Provide the (x, y) coordinate of the cell's center where the given text is located.  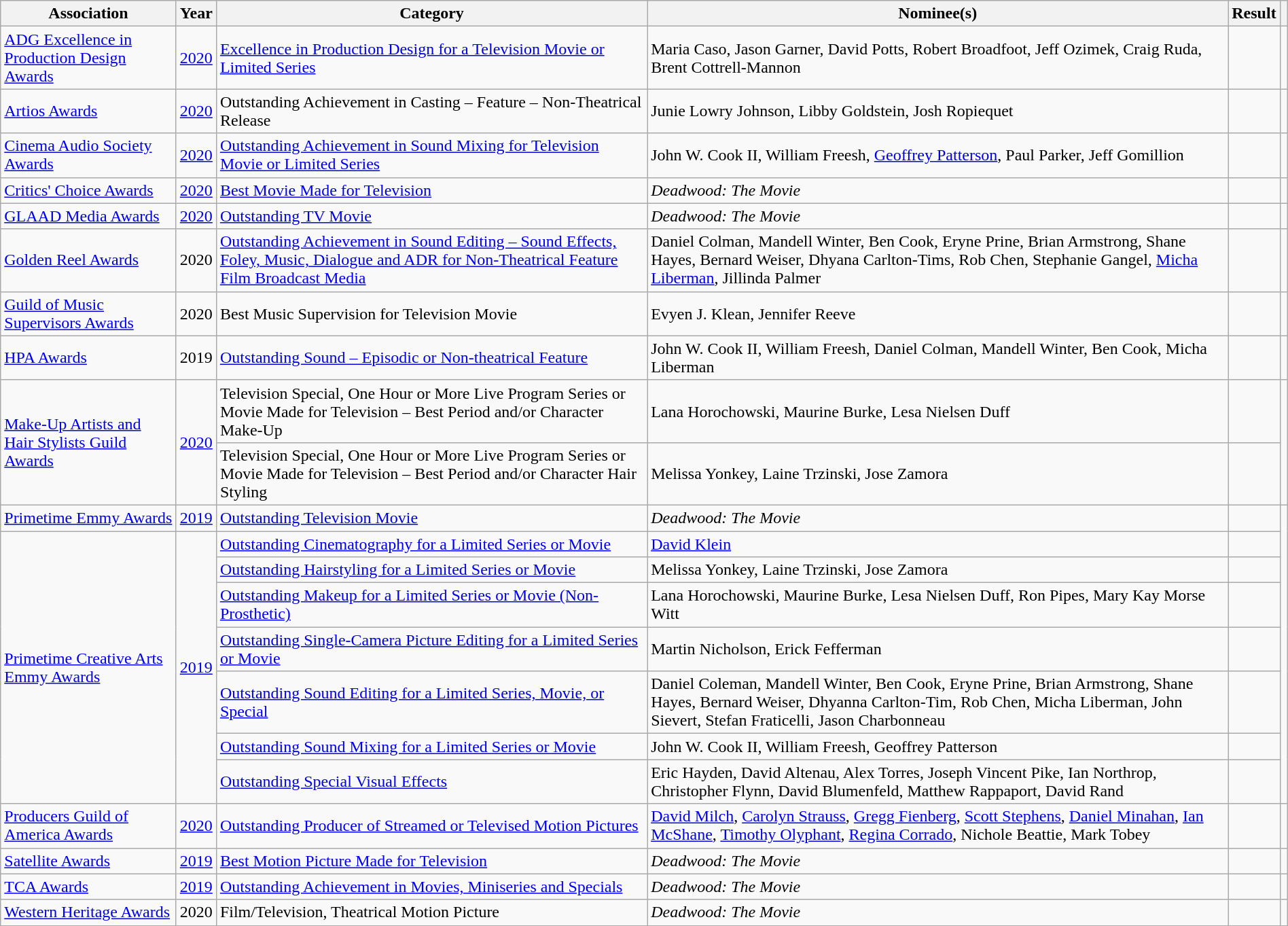
David Klein (937, 544)
Cinema Audio Society Awards (88, 155)
GLAAD Media Awards (88, 216)
Make-Up Artists and Hair Stylists Guild Awards (88, 442)
John W. Cook II, William Freesh, Geoffrey Patterson (937, 747)
Outstanding Achievement in Sound Mixing for Television Movie or Limited Series (431, 155)
Outstanding TV Movie (431, 216)
TCA Awards (88, 887)
Outstanding Producer of Streamed or Televised Motion Pictures (431, 826)
Eric Hayden, David Altenau, Alex Torres, Joseph Vincent Pike, Ian Northrop, Christopher Flynn, David Blumenfeld, Matthew Rappaport, David Rand (937, 781)
Lana Horochowski, Maurine Burke, Lesa Nielsen Duff (937, 411)
Nominee(s) (937, 14)
Junie Lowry Johnson, Libby Goldstein, Josh Ropiequet (937, 111)
Golden Reel Awards (88, 260)
Best Movie Made for Television (431, 190)
Outstanding Single-Camera Picture Editing for a Limited Series or Movie (431, 649)
Television Special, One Hour or More Live Program Series or Movie Made for Television – Best Period and/or Character Hair Styling (431, 474)
Primetime Emmy Awards (88, 518)
Outstanding Makeup for a Limited Series or Movie (Non-Prosthetic) (431, 605)
Outstanding Achievement in Sound Editing – Sound Effects, Foley, Music, Dialogue and ADR for Non-Theatrical Feature Film Broadcast Media (431, 260)
Outstanding Cinematography for a Limited Series or Movie (431, 544)
Outstanding Television Movie (431, 518)
Satellite Awards (88, 861)
Primetime Creative Arts Emmy Awards (88, 667)
HPA Awards (88, 357)
Western Heritage Awards (88, 912)
Producers Guild of America Awards (88, 826)
Outstanding Achievement in Movies, Miniseries and Specials (431, 887)
Martin Nicholson, Erick Fefferman (937, 649)
Film/Television, Theatrical Motion Picture (431, 912)
Maria Caso, Jason Garner, David Potts, Robert Broadfoot, Jeff Ozimek, Craig Ruda, Brent Cottrell-Mannon (937, 58)
John W. Cook II, William Freesh, Geoffrey Patterson, Paul Parker, Jeff Gomillion (937, 155)
Association (88, 14)
Lana Horochowski, Maurine Burke, Lesa Nielsen Duff, Ron Pipes, Mary Kay Morse Witt (937, 605)
Result (1254, 14)
Excellence in Production Design for a Television Movie or Limited Series (431, 58)
Evyen J. Klean, Jennifer Reeve (937, 314)
Year (196, 14)
Best Motion Picture Made for Television (431, 861)
Outstanding Achievement in Casting – Feature – Non-Theatrical Release (431, 111)
Guild of Music Supervisors Awards (88, 314)
ADG Excellence in Production Design Awards (88, 58)
Outstanding Sound – Episodic or Non-theatrical Feature (431, 357)
Category (431, 14)
Television Special, One Hour or More Live Program Series or Movie Made for Television – Best Period and/or Character Make-Up (431, 411)
Outstanding Special Visual Effects (431, 781)
Outstanding Sound Editing for a Limited Series, Movie, or Special (431, 702)
Artios Awards (88, 111)
Outstanding Sound Mixing for a Limited Series or Movie (431, 747)
Outstanding Hairstyling for a Limited Series or Movie (431, 570)
Best Music Supervision for Television Movie (431, 314)
Critics' Choice Awards (88, 190)
John W. Cook II, William Freesh, Daniel Colman, Mandell Winter, Ben Cook, Micha Liberman (937, 357)
